Return the (x, y) coordinate for the center point of the cell that contains the specified text.  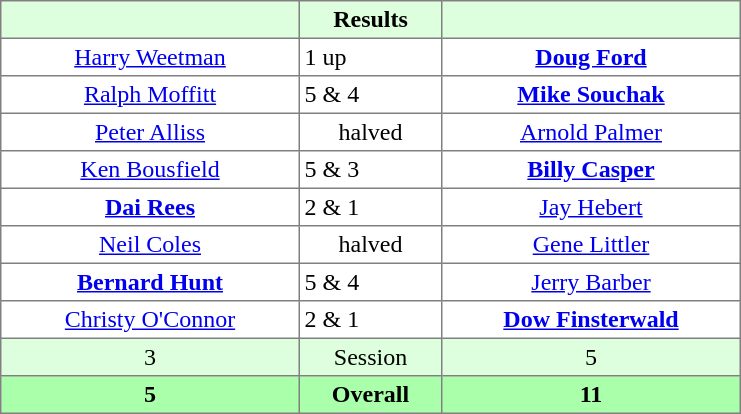
Bernard Hunt (150, 282)
Arnold Palmer (591, 132)
5 & 3 (370, 170)
Peter Alliss (150, 132)
Doug Ford (591, 57)
Session (370, 357)
Overall (370, 395)
Dai Rees (150, 207)
Jay Hebert (591, 207)
Results (370, 20)
Christy O'Connor (150, 320)
Ken Bousfield (150, 170)
1 up (370, 57)
Mike Souchak (591, 95)
Harry Weetman (150, 57)
11 (591, 395)
Dow Finsterwald (591, 320)
Billy Casper (591, 170)
3 (150, 357)
Neil Coles (150, 245)
Gene Littler (591, 245)
Ralph Moffitt (150, 95)
Jerry Barber (591, 282)
